Pinpoint the cell where the given text exists, returning its [X, Y] midpoint coordinate. 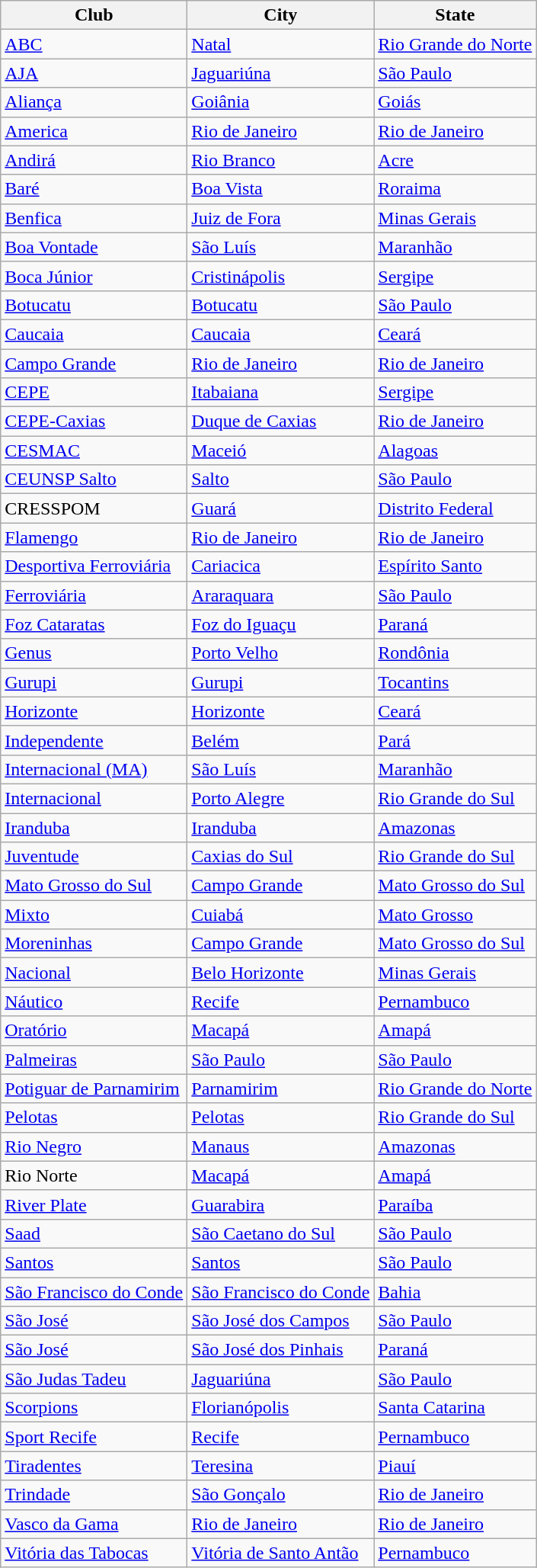
Guarabira [280, 1204]
Saad [94, 1233]
River Plate [94, 1204]
Rio Branco [280, 160]
Sport Recife [94, 1437]
Aliança [94, 102]
Moreninhas [94, 944]
Cristinápolis [280, 276]
Vasco da Gama [94, 1524]
Guará [280, 508]
State [455, 15]
Alagoas [455, 451]
Distrito Federal [455, 508]
CEPE [94, 393]
Foz do Iguaçu [280, 624]
City [280, 15]
Goiânia [280, 102]
Potiguar de Parnamirim [94, 1089]
São Gonçalo [280, 1495]
Florianópolis [280, 1408]
Parnamirim [280, 1089]
São José dos Campos [280, 1321]
Teresina [280, 1466]
Caxias do Sul [280, 857]
CEUNSP Salto [94, 479]
Tiradentes [94, 1466]
Náutico [94, 1002]
Juventude [94, 857]
Cuiabá [280, 915]
Andirá [94, 160]
AJA [94, 73]
Itabaiana [280, 393]
CRESSPOM [94, 508]
Boa Vontade [94, 247]
Ferroviária [94, 595]
São José dos Pinhais [280, 1350]
Boa Vista [280, 189]
ABC [94, 44]
Santa Catarina [455, 1408]
Belo Horizonte [280, 973]
America [94, 131]
Foz Cataratas [94, 624]
Salto [280, 479]
Maceió [280, 451]
Rio Negro [94, 1146]
Boca Júnior [94, 276]
Baré [94, 189]
Mato Grosso [455, 915]
Mixto [94, 915]
Rondônia [455, 653]
Flamengo [94, 537]
Benfica [94, 218]
Nacional [94, 973]
Bahia [455, 1292]
Cariacica [280, 566]
Piauí [455, 1466]
Goiás [455, 102]
Pará [455, 740]
Porto Velho [280, 653]
Paraíba [455, 1204]
Duque de Caxias [280, 422]
Scorpions [94, 1408]
Acre [455, 160]
Araraquara [280, 595]
Vitória de Santo Antão [280, 1553]
Desportiva Ferroviária [94, 566]
Independente [94, 740]
São Judas Tadeu [94, 1379]
Internacional (MA) [94, 769]
Roraima [455, 189]
Juiz de Fora [280, 218]
CESMAC [94, 451]
Internacional [94, 798]
Club [94, 15]
Porto Alegre [280, 798]
Trindade [94, 1495]
Genus [94, 653]
CEPE-Caxias [94, 422]
Palmeiras [94, 1060]
Natal [280, 44]
São Caetano do Sul [280, 1233]
Rio Norte [94, 1175]
Espírito Santo [455, 566]
Belém [280, 740]
Manaus [280, 1146]
Tocantins [455, 682]
Oratório [94, 1031]
Vitória das Tabocas [94, 1553]
